Extract the [x, y] coordinate from the center of the cell holding the provided text.  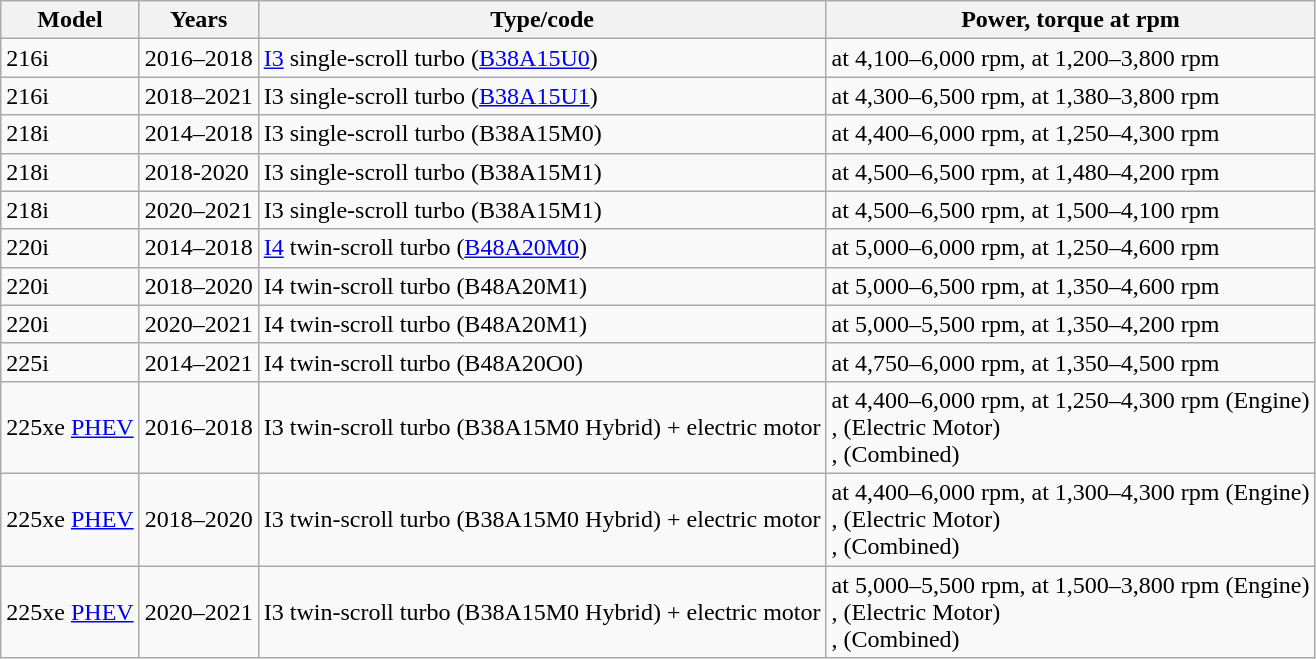
at 5,000–6,000 rpm, at 1,250–4,600 rpm [1070, 248]
Years [198, 20]
Type/code [542, 20]
at 4,750–6,000 rpm, at 1,350–4,500 rpm [1070, 362]
2018–2021 [198, 96]
at 4,500–6,500 rpm, at 1,480–4,200 rpm [1070, 172]
I4 twin-scroll turbo (B48A20M0) [542, 248]
at 5,000–5,500 rpm, at 1,500–3,800 rpm (Engine), (Electric Motor), (Combined) [1070, 612]
2014–2021 [198, 362]
at 4,500–6,500 rpm, at 1,500–4,100 rpm [1070, 210]
I4 twin-scroll turbo (B48A20O0) [542, 362]
I3 single-scroll turbo (B38A15U1) [542, 96]
at 5,000–5,500 rpm, at 1,350–4,200 rpm [1070, 324]
at 4,100–6,000 rpm, at 1,200–3,800 rpm [1070, 58]
at 5,000–6,500 rpm, at 1,350–4,600 rpm [1070, 286]
at 4,400–6,000 rpm, at 1,300–4,300 rpm (Engine), (Electric Motor), (Combined) [1070, 519]
225i [70, 362]
at 4,300–6,500 rpm, at 1,380–3,800 rpm [1070, 96]
at 4,400–6,000 rpm, at 1,250–4,300 rpm [1070, 134]
I3 single-scroll turbo (B38A15U0) [542, 58]
I3 single-scroll turbo (B38A15M0) [542, 134]
2018-2020 [198, 172]
Model [70, 20]
at 4,400–6,000 rpm, at 1,250–4,300 rpm (Engine), (Electric Motor), (Combined) [1070, 427]
Power, torque at rpm [1070, 20]
